Locate the cell with the specified text and output its [X, Y] center coordinate. 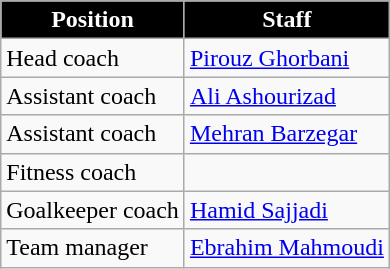
Pirouz Ghorbani [286, 58]
Team manager [93, 248]
Ebrahim Mahmoudi [286, 248]
Fitness coach [93, 172]
Mehran Barzegar [286, 134]
Goalkeeper coach [93, 210]
Ali Ashourizad [286, 96]
Position [93, 20]
Staff [286, 20]
Head coach [93, 58]
Hamid Sajjadi [286, 210]
